Determine the (X, Y) coordinate at the center of the cell enclosing the given text.  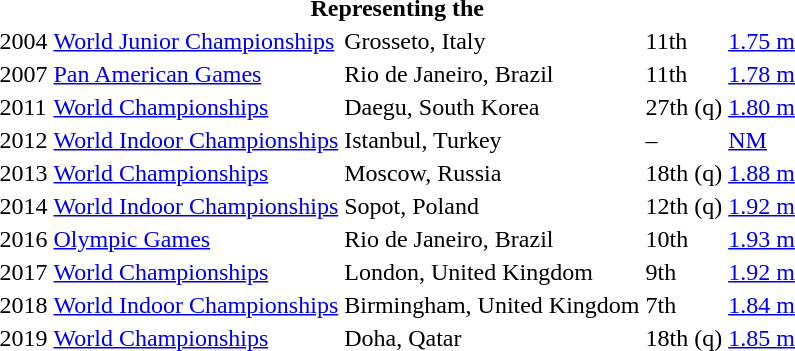
Sopot, Poland (492, 206)
Istanbul, Turkey (492, 140)
12th (q) (684, 206)
Pan American Games (196, 74)
– (684, 140)
9th (684, 272)
Grosseto, Italy (492, 41)
Moscow, Russia (492, 173)
Birmingham, United Kingdom (492, 305)
10th (684, 239)
London, United Kingdom (492, 272)
7th (684, 305)
Daegu, South Korea (492, 107)
Olympic Games (196, 239)
18th (q) (684, 173)
27th (q) (684, 107)
World Junior Championships (196, 41)
